Determine the [X, Y] coordinate at the center of the cell enclosing the given text.  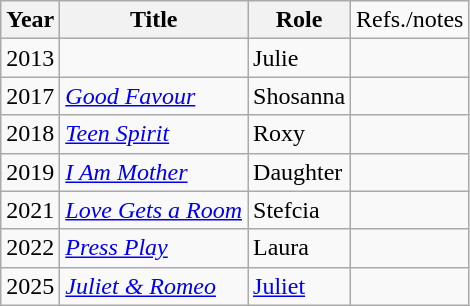
2022 [30, 248]
2025 [30, 286]
Stefcia [300, 210]
Julie [300, 58]
2018 [30, 134]
Teen Spirit [154, 134]
Good Favour [154, 96]
Year [30, 20]
Juliet & Romeo [154, 286]
Love Gets a Room [154, 210]
Title [154, 20]
2021 [30, 210]
Role [300, 20]
Laura [300, 248]
2019 [30, 172]
Refs./notes [410, 20]
Juliet [300, 286]
Shosanna [300, 96]
I Am Mother [154, 172]
Roxy [300, 134]
Press Play [154, 248]
2017 [30, 96]
Daughter [300, 172]
2013 [30, 58]
